Scan for the cell matching the given text and deliver its [x, y] coordinate at center. 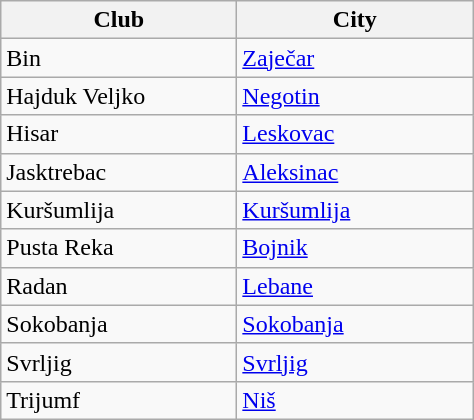
Pusta Reka [119, 248]
Bojnik [355, 248]
Niš [355, 400]
Trijumf [119, 400]
Negotin [355, 96]
Radan [119, 286]
Hajduk Veljko [119, 96]
Hisar [119, 134]
Lebane [355, 286]
Zaječar [355, 58]
Aleksinac [355, 172]
Bin [119, 58]
City [355, 20]
Jasktrebac [119, 172]
Club [119, 20]
Leskovac [355, 134]
